Detect which cell encompasses the target text, then output its [X, Y] center coordinate. 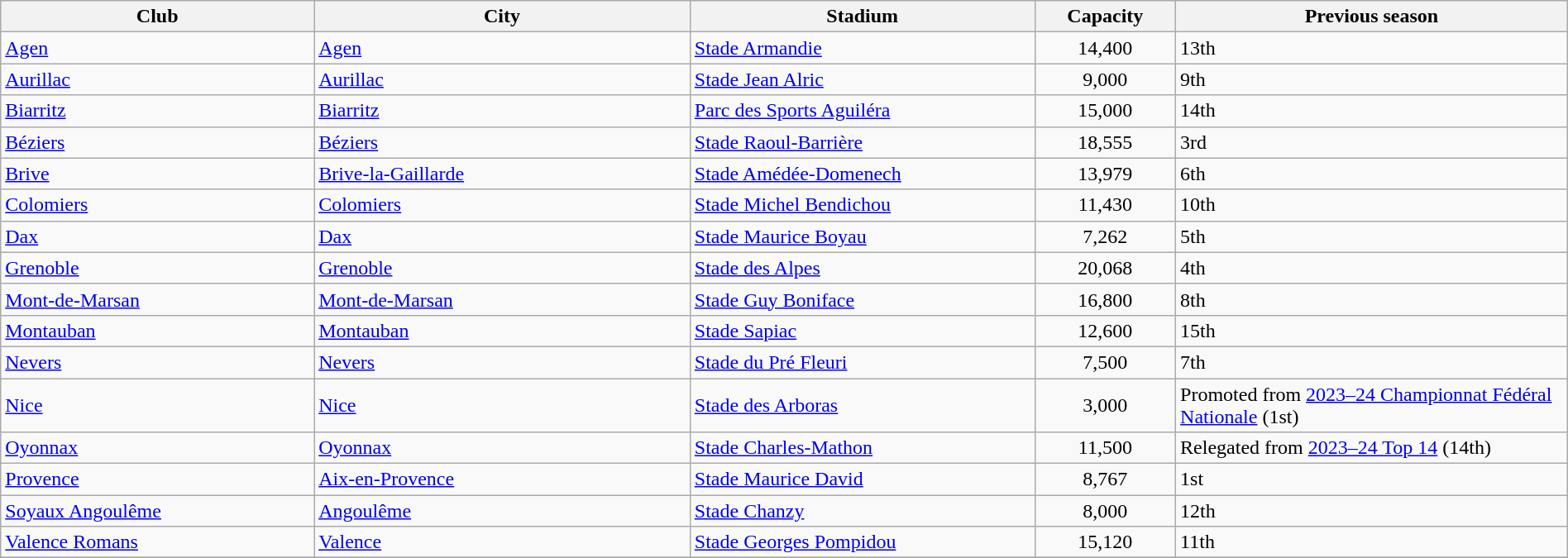
Stade des Alpes [862, 268]
Provence [157, 479]
8,767 [1105, 479]
12,600 [1105, 331]
Brive-la-Gaillarde [503, 174]
9,000 [1105, 79]
Valence [503, 542]
11,500 [1105, 448]
Stade du Pré Fleuri [862, 362]
9th [1372, 79]
16,800 [1105, 299]
Soyaux Angoulême [157, 511]
7,262 [1105, 236]
5th [1372, 236]
City [503, 17]
18,555 [1105, 142]
Stade Sapiac [862, 331]
15,120 [1105, 542]
Angoulême [503, 511]
Stade Jean Alric [862, 79]
Relegated from 2023–24 Top 14 (14th) [1372, 448]
Stade des Arboras [862, 405]
13th [1372, 48]
Stade Maurice David [862, 479]
Brive [157, 174]
10th [1372, 205]
11th [1372, 542]
7,500 [1105, 362]
8th [1372, 299]
14th [1372, 111]
Stade Armandie [862, 48]
Previous season [1372, 17]
Club [157, 17]
3,000 [1105, 405]
6th [1372, 174]
Stade Raoul-Barrière [862, 142]
13,979 [1105, 174]
Stade Georges Pompidou [862, 542]
14,400 [1105, 48]
Stade Guy Boniface [862, 299]
20,068 [1105, 268]
Stade Charles-Mathon [862, 448]
15,000 [1105, 111]
8,000 [1105, 511]
Aix-en-Provence [503, 479]
Parc des Sports Aguiléra [862, 111]
Stade Maurice Boyau [862, 236]
4th [1372, 268]
Stade Michel Bendichou [862, 205]
Promoted from 2023–24 Championnat Fédéral Nationale (1st) [1372, 405]
12th [1372, 511]
Capacity [1105, 17]
3rd [1372, 142]
7th [1372, 362]
11,430 [1105, 205]
1st [1372, 479]
Stadium [862, 17]
15th [1372, 331]
Valence Romans [157, 542]
Stade Chanzy [862, 511]
Stade Amédée-Domenech [862, 174]
